Pinpoint the cell where the given text exists, returning its [X, Y] midpoint coordinate. 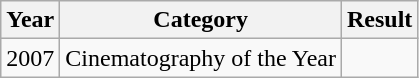
Result [379, 20]
Category [201, 20]
2007 [30, 58]
Year [30, 20]
Cinematography of the Year [201, 58]
